Pinpoint the cell where the given text exists, returning its [X, Y] midpoint coordinate. 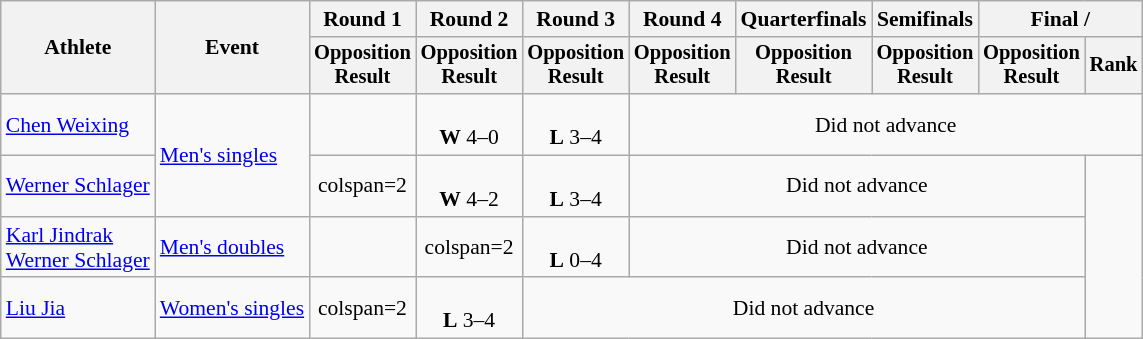
Chen Weixing [78, 124]
W 4–2 [470, 186]
Event [232, 48]
Men's singles [232, 155]
Women's singles [232, 308]
Athlete [78, 48]
W 4–0 [470, 124]
Round 3 [576, 19]
Final / [1060, 19]
Round 4 [682, 19]
Round 1 [362, 19]
Men's doubles [232, 248]
Semifinals [926, 19]
Liu Jia [78, 308]
Round 2 [470, 19]
L 0–4 [576, 248]
Werner Schlager [78, 186]
Karl JindrakWerner Schlager [78, 248]
Rank [1114, 66]
Quarterfinals [804, 19]
